From the cell containing the given text, extract its center point as [X, Y] coordinate. 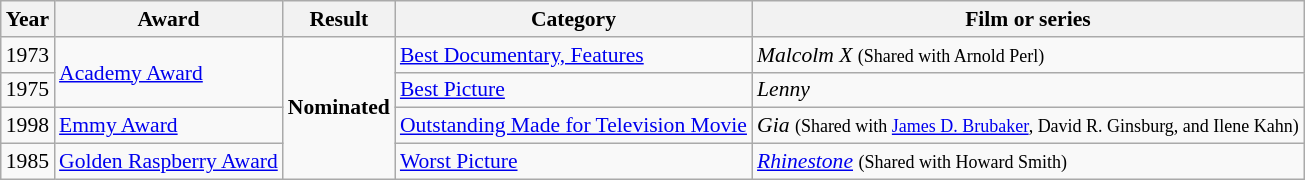
1985 [28, 162]
Year [28, 19]
Result [339, 19]
Lenny [1028, 90]
Gia (Shared with James D. Brubaker, David R. Ginsburg, and Ilene Kahn) [1028, 126]
Best Picture [574, 90]
Nominated [339, 108]
1973 [28, 55]
Emmy Award [168, 126]
Award [168, 19]
Malcolm X (Shared with Arnold Perl) [1028, 55]
Worst Picture [574, 162]
Outstanding Made for Television Movie [574, 126]
Category [574, 19]
Film or series [1028, 19]
Best Documentary, Features [574, 55]
Academy Award [168, 72]
Golden Raspberry Award [168, 162]
1975 [28, 90]
Rhinestone (Shared with Howard Smith) [1028, 162]
1998 [28, 126]
